Locate the cell with the specified text and output its [X, Y] center coordinate. 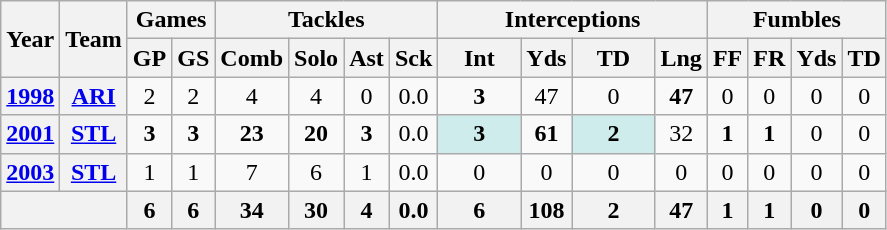
Solo [316, 58]
108 [546, 210]
Lng [681, 58]
Comb [252, 58]
Int [480, 58]
Interceptions [573, 20]
Sck [413, 58]
30 [316, 210]
61 [546, 134]
23 [252, 134]
Year [30, 39]
Ast [367, 58]
Tackles [326, 20]
Games [170, 20]
7 [252, 172]
GP [149, 58]
FR [770, 58]
Team [94, 39]
2003 [30, 172]
GS [194, 58]
Fumbles [796, 20]
1998 [30, 96]
32 [681, 134]
34 [252, 210]
FF [727, 58]
ARI [94, 96]
2001 [30, 134]
20 [316, 134]
